Return the [X, Y] coordinate for the center point of the cell that contains the specified text.  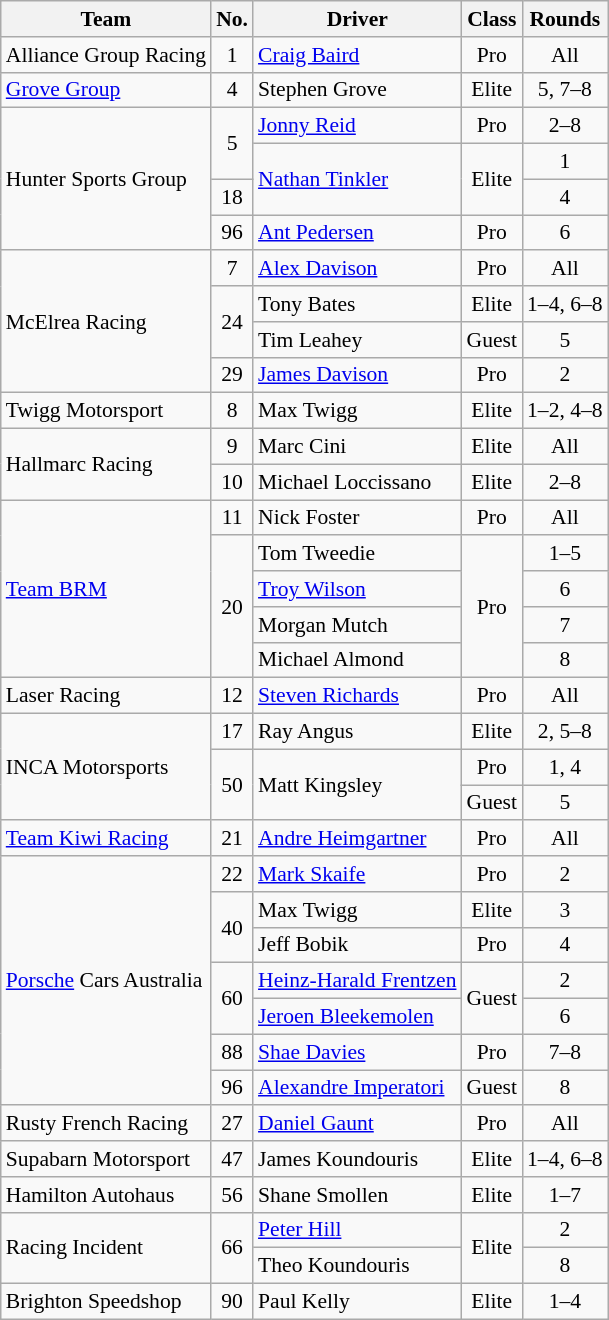
56 [232, 1195]
Grove Group [106, 90]
60 [232, 998]
88 [232, 1052]
17 [232, 732]
27 [232, 1124]
Daniel Gaunt [357, 1124]
Brighton Speedshop [106, 1302]
21 [232, 839]
Hunter Sports Group [106, 179]
Craig Baird [357, 55]
Tom Tweedie [357, 554]
Team BRM [106, 589]
Driver [357, 19]
Ray Angus [357, 732]
29 [232, 375]
Twigg Motorsport [106, 411]
10 [232, 482]
Paul Kelly [357, 1302]
Class [492, 19]
22 [232, 874]
47 [232, 1159]
Shane Smollen [357, 1195]
1–7 [565, 1195]
1–5 [565, 554]
11 [232, 518]
Team Kiwi Racing [106, 839]
20 [232, 607]
Nathan Tinkler [357, 180]
Rusty French Racing [106, 1124]
No. [232, 19]
24 [232, 322]
Alliance Group Racing [106, 55]
Mark Skaife [357, 874]
1, 4 [565, 767]
Michael Almond [357, 660]
Theo Koundouris [357, 1266]
Supabarn Motorsport [106, 1159]
18 [232, 197]
Troy Wilson [357, 589]
McElrea Racing [106, 322]
Stephen Grove [357, 90]
Alexandre Imperatori [357, 1088]
Heinz-Harald Frentzen [357, 981]
INCA Motorsports [106, 768]
1–4 [565, 1302]
Shae Davies [357, 1052]
Rounds [565, 19]
Hallmarc Racing [106, 464]
Hamilton Autohaus [106, 1195]
Steven Richards [357, 696]
90 [232, 1302]
Jonny Reid [357, 126]
2, 5–8 [565, 732]
Porsche Cars Australia [106, 980]
1–2, 4–8 [565, 411]
Jeroen Bleekemolen [357, 1017]
Andre Heimgartner [357, 839]
James Koundouris [357, 1159]
Laser Racing [106, 696]
3 [565, 910]
9 [232, 447]
Racing Incident [106, 1248]
5, 7–8 [565, 90]
Ant Pedersen [357, 233]
Tim Leahey [357, 340]
50 [232, 784]
Team [106, 19]
66 [232, 1248]
12 [232, 696]
Tony Bates [357, 304]
Alex Davison [357, 269]
Morgan Mutch [357, 625]
7–8 [565, 1052]
Nick Foster [357, 518]
Michael Loccissano [357, 482]
Marc Cini [357, 447]
Peter Hill [357, 1230]
40 [232, 928]
James Davison [357, 375]
Jeff Bobik [357, 945]
Matt Kingsley [357, 784]
